From the cell containing the given text, extract its center point as [x, y] coordinate. 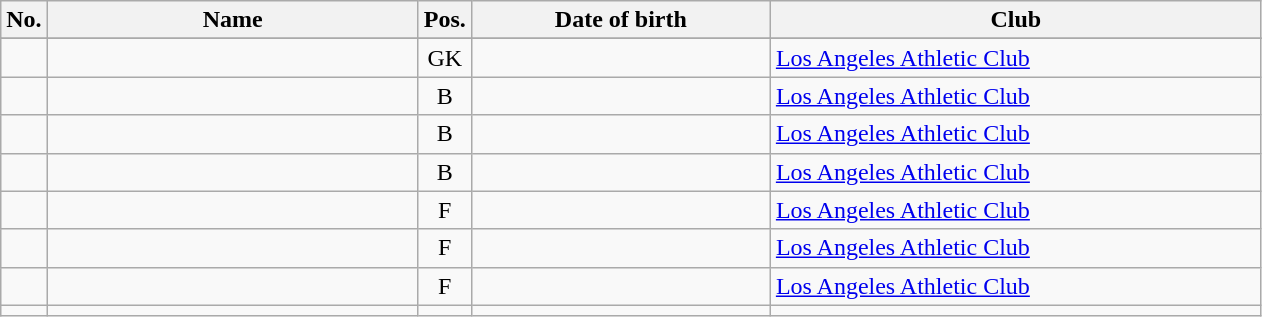
No. [24, 20]
GK [444, 58]
Pos. [444, 20]
Name [232, 20]
Club [1016, 20]
Date of birth [620, 20]
